Detect which cell encompasses the target text, then output its [x, y] center coordinate. 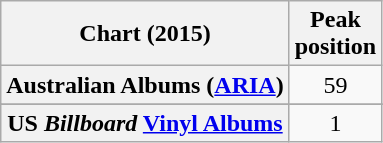
59 [335, 85]
Peak position [335, 34]
US Billboard Vinyl Albums [145, 123]
Australian Albums (ARIA) [145, 85]
Chart (2015) [145, 34]
1 [335, 123]
